Return the [X, Y] coordinate for the center point of the cell that contains the specified text.  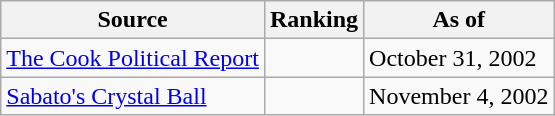
Sabato's Crystal Ball [133, 96]
The Cook Political Report [133, 58]
October 31, 2002 [459, 58]
Ranking [314, 20]
November 4, 2002 [459, 96]
Source [133, 20]
As of [459, 20]
